From the cell containing the given text, extract its center point as (x, y) coordinate. 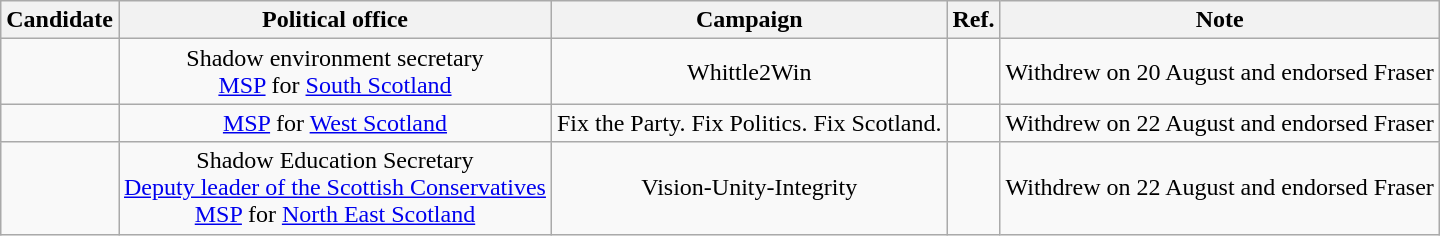
Withdrew on 20 August and endorsed Fraser (1220, 72)
Vision-Unity-Integrity (749, 188)
Fix the Party. Fix Politics. Fix Scotland. (749, 123)
Campaign (749, 20)
Candidate (60, 20)
Whittle2Win (749, 72)
Shadow Education Secretary Deputy leader of the Scottish Conservatives MSP for North East Scotland (334, 188)
Note (1220, 20)
Political office (334, 20)
MSP for West Scotland (334, 123)
Ref. (974, 20)
Shadow environment secretary MSP for South Scotland (334, 72)
